Search for the cell housing the specified text and yield its [x, y] center coordinate. 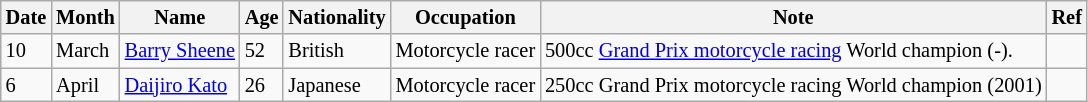
Daijiro Kato [180, 85]
Ref [1067, 17]
52 [262, 51]
March [86, 51]
10 [26, 51]
Date [26, 17]
Nationality [336, 17]
April [86, 85]
Occupation [466, 17]
Name [180, 17]
Age [262, 17]
26 [262, 85]
Note [794, 17]
British [336, 51]
250cc Grand Prix motorcycle racing World champion (2001) [794, 85]
Barry Sheene [180, 51]
Month [86, 17]
6 [26, 85]
500cc Grand Prix motorcycle racing World champion (-). [794, 51]
Japanese [336, 85]
